Return [X, Y] of the center of cell containing provided text 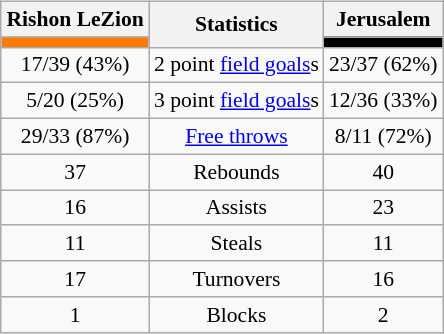
5/20 (25%) [74, 101]
Jerusalem [384, 19]
Assists [236, 208]
Rishon LeZion [74, 19]
12/36 (33%) [384, 101]
17 [74, 279]
8/11 (72%) [384, 136]
17/39 (43%) [74, 65]
Statistics [236, 24]
Free throws [236, 136]
23 [384, 208]
3 point field goalss [236, 101]
Steals [236, 243]
2 point field goalss [236, 65]
Turnovers [236, 279]
29/33 (87%) [74, 136]
1 [74, 314]
23/37 (62%) [384, 65]
Blocks [236, 314]
37 [74, 172]
Rebounds [236, 172]
40 [384, 172]
2 [384, 314]
